Return (x, y) of the center of cell containing provided text 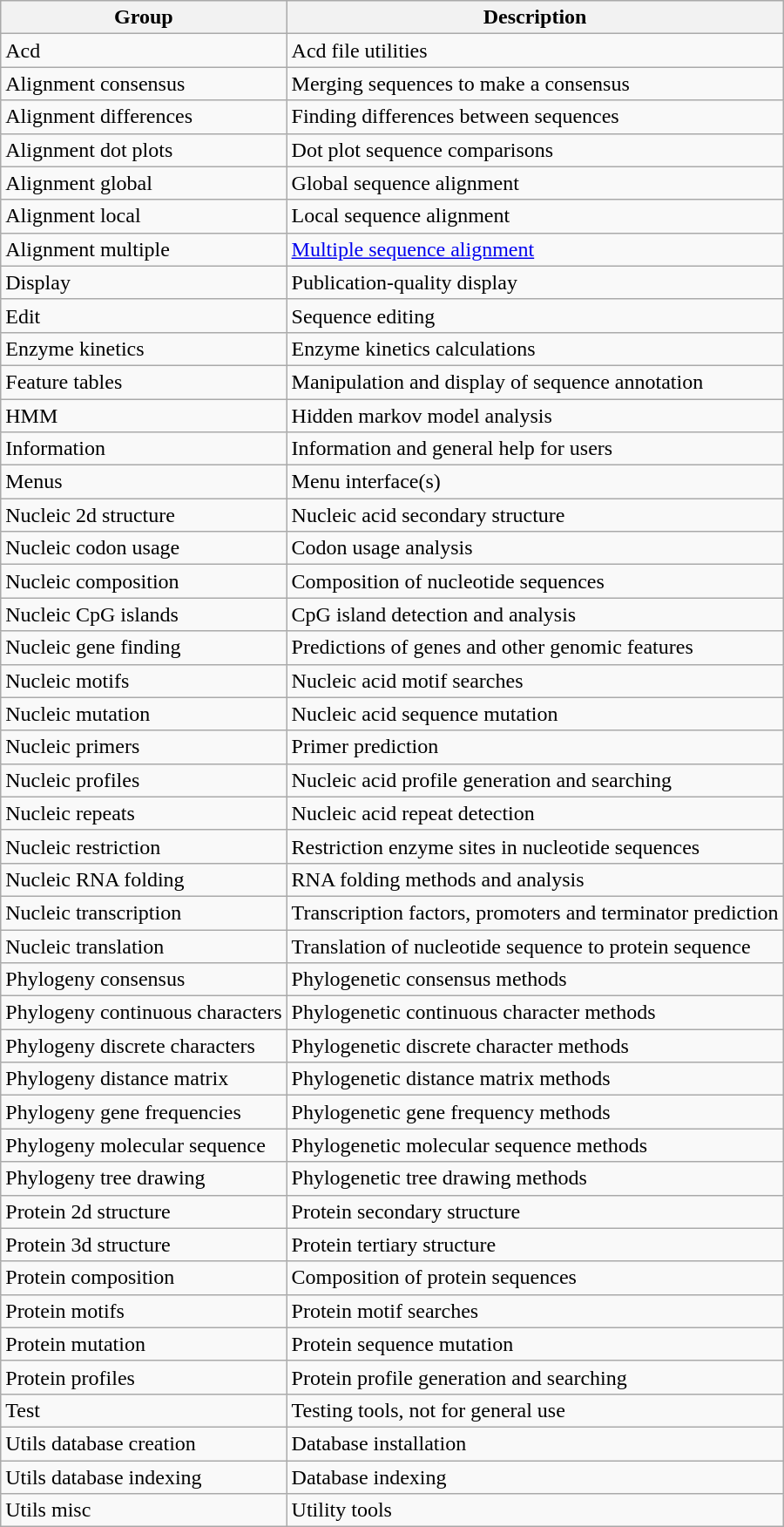
Local sequence alignment (535, 216)
Predictions of genes and other genomic features (535, 648)
Information (144, 449)
Protein profiles (144, 1377)
Finding differences between sequences (535, 117)
Multiple sequence alignment (535, 249)
Phylogenetic discrete character methods (535, 1046)
Transcription factors, promoters and terminator prediction (535, 913)
Alignment global (144, 183)
Nucleic 2d structure (144, 515)
Edit (144, 316)
Utils database indexing (144, 1477)
Database installation (535, 1443)
Nucleic CpG islands (144, 614)
Publication-quality display (535, 282)
Nucleic restriction (144, 846)
Phylogenetic continuous character methods (535, 1013)
Nucleic acid motif searches (535, 681)
Phylogeny discrete characters (144, 1046)
Nucleic mutation (144, 714)
Nucleic acid profile generation and searching (535, 780)
Nucleic gene finding (144, 648)
Primer prediction (535, 747)
Utils misc (144, 1510)
Nucleic transcription (144, 913)
Composition of protein sequences (535, 1278)
Nucleic codon usage (144, 548)
Nucleic acid repeat detection (535, 813)
Protein motifs (144, 1311)
Phylogeny continuous characters (144, 1013)
Nucleic composition (144, 581)
Phylogenetic tree drawing methods (535, 1178)
Acd file utilities (535, 51)
Nucleic translation (144, 946)
Restriction enzyme sites in nucleotide sequences (535, 846)
Hidden markov model analysis (535, 416)
Utility tools (535, 1510)
Utils database creation (144, 1443)
Alignment consensus (144, 84)
Phylogenetic molecular sequence methods (535, 1145)
Feature tables (144, 382)
Translation of nucleotide sequence to protein sequence (535, 946)
Phylogeny distance matrix (144, 1079)
RNA folding methods and analysis (535, 879)
Global sequence alignment (535, 183)
Menus (144, 482)
HMM (144, 416)
Protein 3d structure (144, 1245)
Phylogeny tree drawing (144, 1178)
Nucleic RNA folding (144, 879)
Description (535, 17)
Protein 2d structure (144, 1211)
Database indexing (535, 1477)
Protein profile generation and searching (535, 1377)
Nucleic profiles (144, 780)
Protein sequence mutation (535, 1344)
Phylogenetic gene frequency methods (535, 1112)
Nucleic acid secondary structure (535, 515)
Information and general help for users (535, 449)
Phylogenetic consensus methods (535, 980)
Alignment local (144, 216)
Acd (144, 51)
Codon usage analysis (535, 548)
Phylogenetic distance matrix methods (535, 1079)
Group (144, 17)
Phylogeny consensus (144, 980)
Nucleic acid sequence mutation (535, 714)
Alignment multiple (144, 249)
Nucleic motifs (144, 681)
Testing tools, not for general use (535, 1410)
Nucleic primers (144, 747)
Dot plot sequence comparisons (535, 150)
Alignment dot plots (144, 150)
Merging sequences to make a consensus (535, 84)
Protein mutation (144, 1344)
CpG island detection and analysis (535, 614)
Phylogeny molecular sequence (144, 1145)
Phylogeny gene frequencies (144, 1112)
Protein secondary structure (535, 1211)
Sequence editing (535, 316)
Alignment differences (144, 117)
Nucleic repeats (144, 813)
Protein motif searches (535, 1311)
Menu interface(s) (535, 482)
Enzyme kinetics (144, 349)
Display (144, 282)
Protein tertiary structure (535, 1245)
Composition of nucleotide sequences (535, 581)
Test (144, 1410)
Manipulation and display of sequence annotation (535, 382)
Enzyme kinetics calculations (535, 349)
Protein composition (144, 1278)
